Scan for the cell matching the given text and deliver its (x, y) coordinate at center. 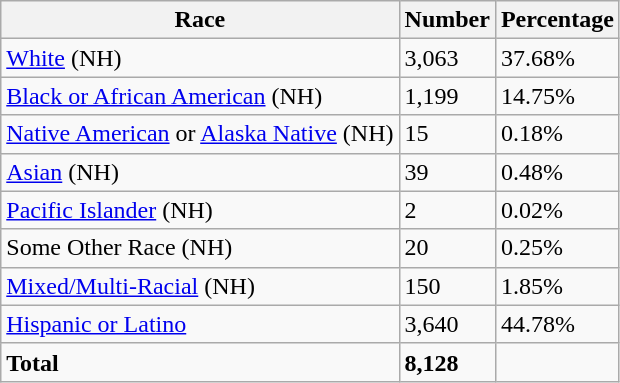
3,640 (447, 324)
15 (447, 134)
Number (447, 20)
14.75% (557, 96)
1.85% (557, 286)
37.68% (557, 58)
Native American or Alaska Native (NH) (200, 134)
White (NH) (200, 58)
44.78% (557, 324)
Pacific Islander (NH) (200, 210)
8,128 (447, 362)
Mixed/Multi-Racial (NH) (200, 286)
Percentage (557, 20)
150 (447, 286)
3,063 (447, 58)
2 (447, 210)
Hispanic or Latino (200, 324)
Black or African American (NH) (200, 96)
Some Other Race (NH) (200, 248)
0.25% (557, 248)
Total (200, 362)
1,199 (447, 96)
0.02% (557, 210)
Race (200, 20)
0.18% (557, 134)
39 (447, 172)
20 (447, 248)
0.48% (557, 172)
Asian (NH) (200, 172)
